Locate the cell with the specified text and output its (X, Y) center coordinate. 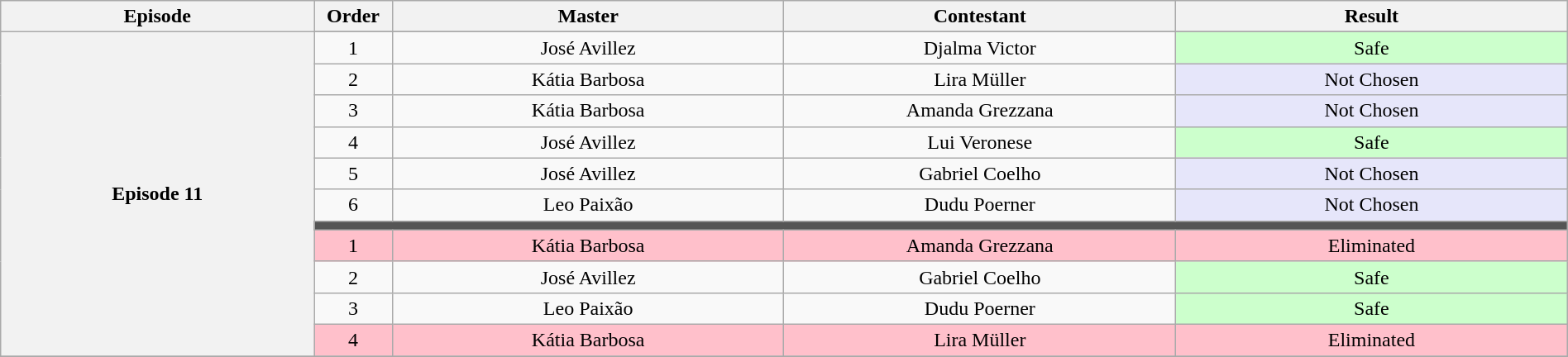
Result (1372, 17)
Episode 11 (157, 194)
6 (354, 205)
5 (354, 174)
Contestant (980, 17)
Master (588, 17)
Order (354, 17)
Lui Veronese (980, 142)
Djalma Victor (980, 48)
Episode (157, 17)
